Capture the cell that displays the provided text and extract its (X, Y) central coordinate. 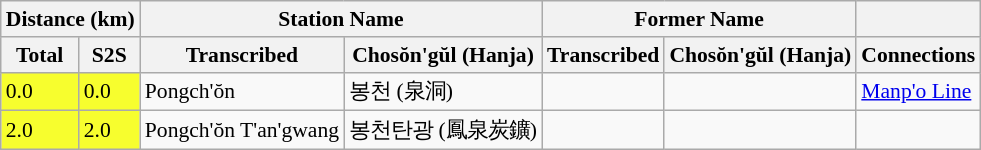
Pongch'ŏn (242, 92)
S2S (110, 55)
Pongch'ŏn T'an'gwang (242, 130)
Distance (km) (70, 19)
봉천탄광 (鳳泉炭鑛) (443, 130)
봉천 (泉洞) (443, 92)
Total (40, 55)
Former Name (699, 19)
Manp'o Line (918, 92)
Station Name (341, 19)
Connections (918, 55)
